From the cell containing the given text, extract its center point as [X, Y] coordinate. 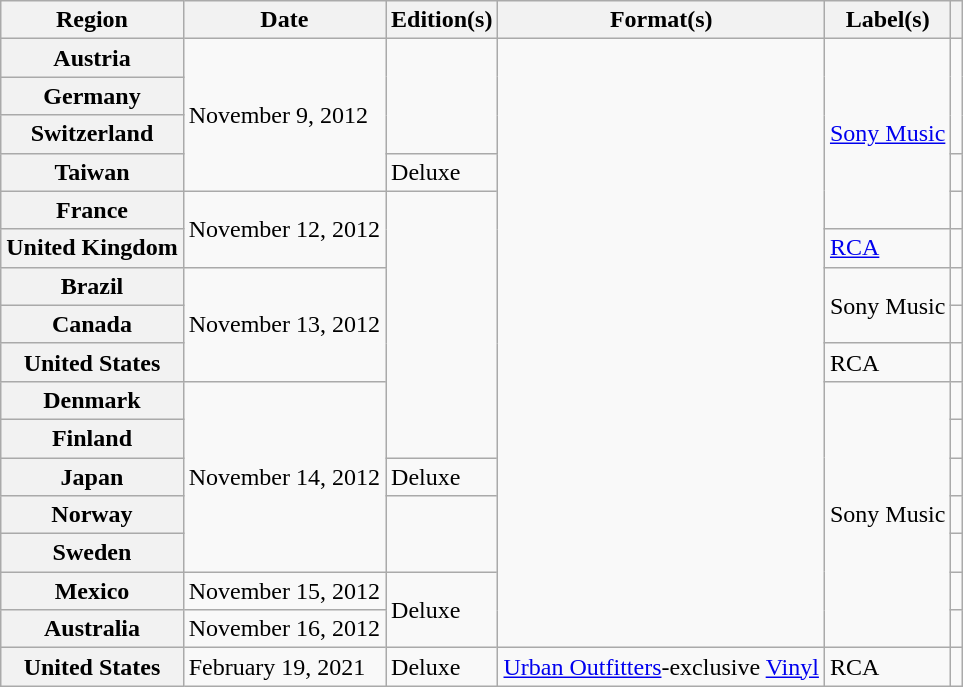
Switzerland [92, 134]
Japan [92, 477]
Region [92, 20]
Taiwan [92, 172]
France [92, 210]
February 19, 2021 [284, 667]
Austria [92, 58]
Brazil [92, 286]
November 12, 2012 [284, 229]
Sweden [92, 553]
Format(s) [661, 20]
Australia [92, 629]
Date [284, 20]
Canada [92, 324]
November 15, 2012 [284, 591]
Urban Outfitters-exclusive Vinyl [661, 667]
United Kingdom [92, 248]
Denmark [92, 400]
Germany [92, 96]
Mexico [92, 591]
Edition(s) [442, 20]
November 13, 2012 [284, 324]
Finland [92, 438]
November 14, 2012 [284, 476]
Label(s) [887, 20]
November 16, 2012 [284, 629]
Norway [92, 515]
November 9, 2012 [284, 115]
